Scan for the cell matching the given text and deliver its (x, y) coordinate at center. 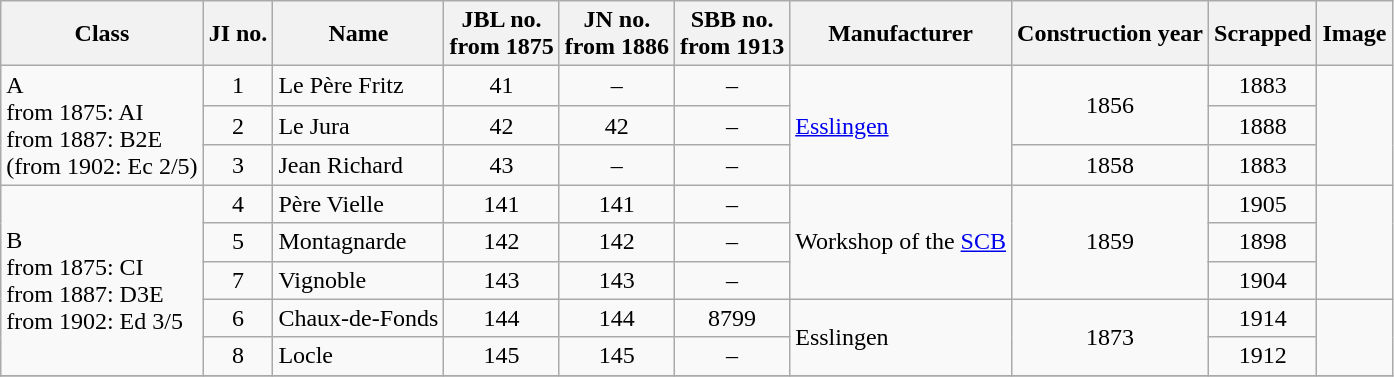
1888 (1263, 125)
7 (238, 280)
5 (238, 242)
Jean Richard (358, 165)
1905 (1263, 204)
1898 (1263, 242)
1873 (1110, 337)
Scrapped (1263, 34)
Montagnarde (358, 242)
1859 (1110, 242)
1858 (1110, 165)
Workshop of the SCB (901, 242)
Père Vielle (358, 204)
1914 (1263, 318)
SBB no.from 1913 (732, 34)
JBL no.from 1875 (502, 34)
1912 (1263, 356)
Name (358, 34)
Bfrom 1875: CIfrom 1887: D3Efrom 1902: Ed 3/5 (102, 280)
1 (238, 86)
Le Jura (358, 125)
2 (238, 125)
Chaux-de-Fonds (358, 318)
8 (238, 356)
3 (238, 165)
43 (502, 165)
1904 (1263, 280)
8799 (732, 318)
Construction year (1110, 34)
Manufacturer (901, 34)
Le Père Fritz (358, 86)
Vignoble (358, 280)
Locle (358, 356)
Afrom 1875: AIfrom 1887: B2E(from 1902: Ec 2/5) (102, 126)
JN no.from 1886 (616, 34)
Image (1354, 34)
41 (502, 86)
4 (238, 204)
Class (102, 34)
JI no. (238, 34)
6 (238, 318)
1856 (1110, 106)
